Pinpoint the cell where the given text exists, returning its [X, Y] midpoint coordinate. 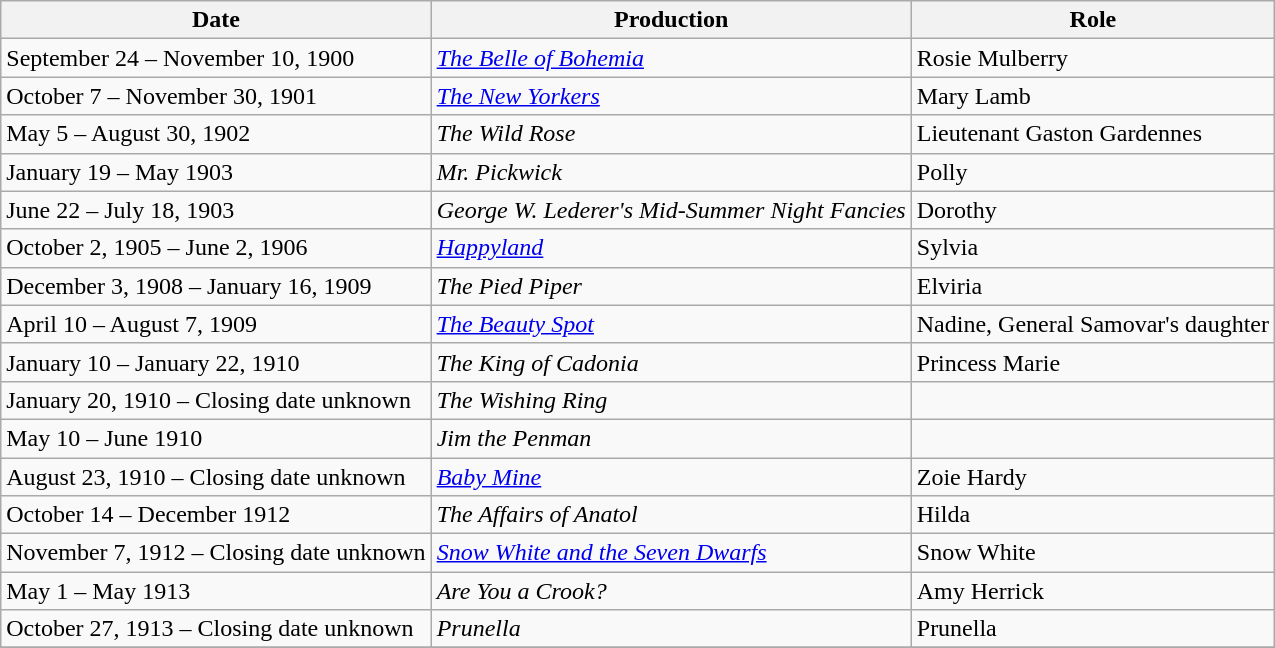
Princess Marie [1092, 362]
Sylvia [1092, 248]
Production [671, 20]
January 20, 1910 – Closing date unknown [216, 400]
The Beauty Spot [671, 324]
Rosie Mulberry [1092, 58]
Snow White [1092, 553]
October 2, 1905 – June 2, 1906 [216, 248]
May 1 – May 1913 [216, 591]
Elviria [1092, 286]
Zoie Hardy [1092, 477]
Happyland [671, 248]
Dorothy [1092, 210]
June 22 – July 18, 1903 [216, 210]
Polly [1092, 172]
George W. Lederer's Mid-Summer Night Fancies [671, 210]
September 24 – November 10, 1900 [216, 58]
Baby Mine [671, 477]
October 7 – November 30, 1901 [216, 96]
October 27, 1913 – Closing date unknown [216, 629]
December 3, 1908 – January 16, 1909 [216, 286]
Mary Lamb [1092, 96]
Jim the Penman [671, 438]
November 7, 1912 – Closing date unknown [216, 553]
May 5 – August 30, 1902 [216, 134]
April 10 – August 7, 1909 [216, 324]
The Belle of Bohemia [671, 58]
January 19 – May 1903 [216, 172]
May 10 – June 1910 [216, 438]
Lieutenant Gaston Gardennes [1092, 134]
The Wishing Ring [671, 400]
The Wild Rose [671, 134]
Are You a Crook? [671, 591]
January 10 – January 22, 1910 [216, 362]
The Affairs of Anatol [671, 515]
Snow White and the Seven Dwarfs [671, 553]
The New Yorkers [671, 96]
The King of Cadonia [671, 362]
October 14 – December 1912 [216, 515]
Mr. Pickwick [671, 172]
August 23, 1910 – Closing date unknown [216, 477]
Amy Herrick [1092, 591]
Nadine, General Samovar's daughter [1092, 324]
Hilda [1092, 515]
Role [1092, 20]
Date [216, 20]
The Pied Piper [671, 286]
